Detect which cell encompasses the target text, then output its [X, Y] center coordinate. 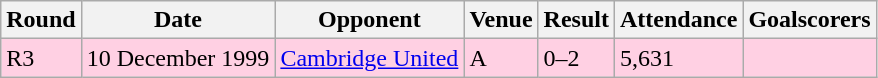
R3 [41, 58]
0–2 [576, 58]
5,631 [678, 58]
Attendance [678, 20]
Venue [501, 20]
Result [576, 20]
Opponent [370, 20]
A [501, 58]
Goalscorers [810, 20]
10 December 1999 [178, 58]
Cambridge United [370, 58]
Round [41, 20]
Date [178, 20]
